Return the [x, y] coordinate for the center point of the cell that contains the specified text.  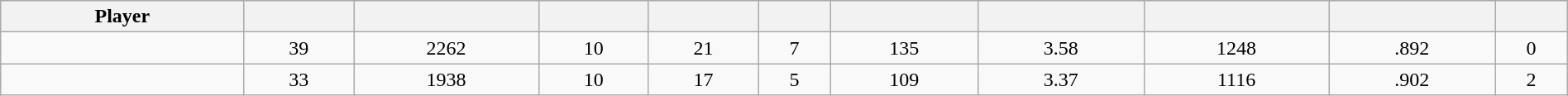
1248 [1236, 48]
33 [299, 79]
.902 [1413, 79]
.892 [1413, 48]
2 [1532, 79]
109 [904, 79]
17 [703, 79]
Player [122, 17]
3.58 [1060, 48]
3.37 [1060, 79]
39 [299, 48]
1116 [1236, 79]
2262 [447, 48]
0 [1532, 48]
7 [794, 48]
5 [794, 79]
1938 [447, 79]
135 [904, 48]
21 [703, 48]
